Pinpoint the cell where the given text exists, returning its (X, Y) midpoint coordinate. 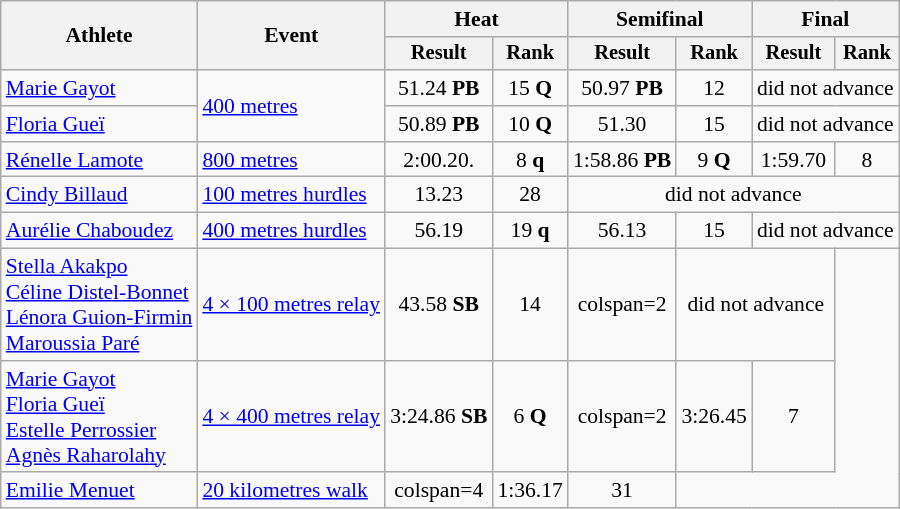
51.24 PB (438, 88)
Floria Gueï (100, 124)
15 Q (530, 88)
Athlete (100, 36)
3:24.86 SB (438, 417)
400 metres hurdles (291, 231)
28 (530, 195)
4 × 400 metres relay (291, 417)
8 (867, 160)
8 q (530, 160)
13.23 (438, 195)
51.30 (622, 124)
Emilie Menuet (100, 491)
3:26.45 (714, 417)
43.58 SB (438, 305)
Final (826, 19)
56.13 (622, 231)
1:58.86 PB (622, 160)
colspan=4 (438, 491)
50.97 PB (622, 88)
4 × 100 metres relay (291, 305)
Marie Gayot (100, 88)
50.89 PB (438, 124)
6 Q (530, 417)
2:00.20. (438, 160)
20 kilometres walk (291, 491)
56.19 (438, 231)
9 Q (714, 160)
19 q (530, 231)
800 metres (291, 160)
Heat (476, 19)
400 metres (291, 106)
Semifinal (660, 19)
100 metres hurdles (291, 195)
7 (794, 417)
12 (714, 88)
Cindy Billaud (100, 195)
10 Q (530, 124)
1:36.17 (530, 491)
Rénelle Lamote (100, 160)
31 (622, 491)
1:59.70 (794, 160)
Event (291, 36)
Marie GayotFloria GueïEstelle PerrossierAgnès Raharolahy (100, 417)
Aurélie Chaboudez (100, 231)
Stella AkakpoCéline Distel-BonnetLénora Guion-FirminMaroussia Paré (100, 305)
14 (530, 305)
